Scan for the cell matching the given text and deliver its (x, y) coordinate at center. 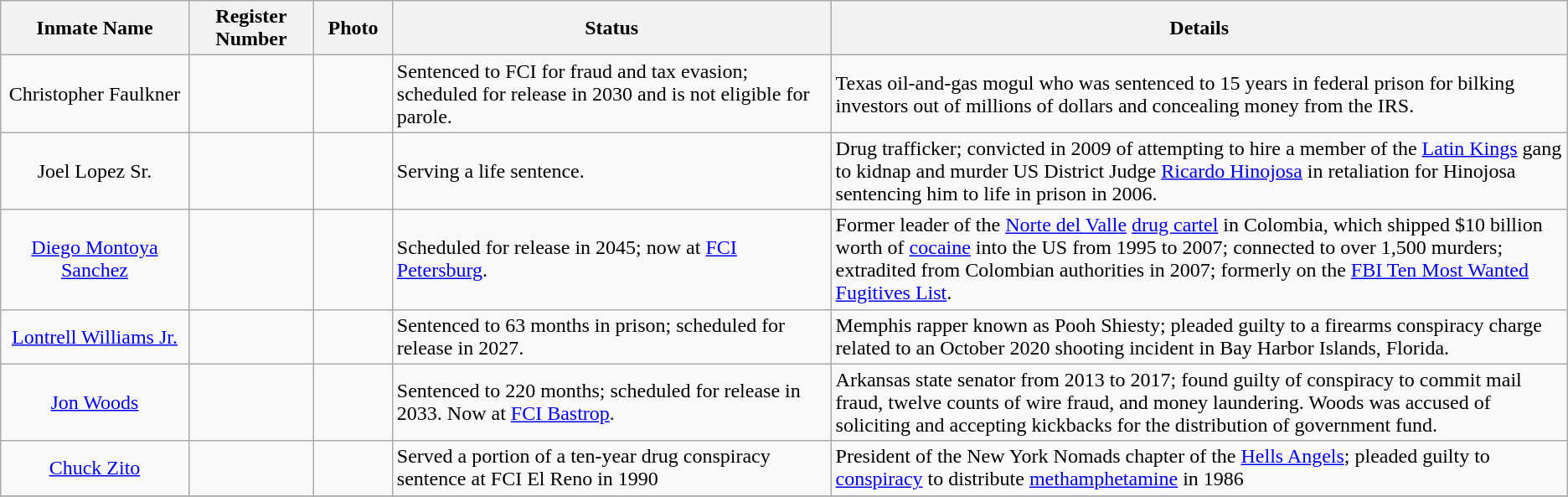
Sentenced to FCI for fraud and tax evasion; scheduled for release in 2030 and is not eligible for parole. (611, 94)
Lontrell Williams Jr. (95, 337)
Christopher Faulkner (95, 94)
Jon Woods (95, 402)
Inmate Name (95, 28)
Chuck Zito (95, 468)
Sentenced to 220 months; scheduled for release in 2033. Now at FCI Bastrop. (611, 402)
President of the New York Nomads chapter of the Hells Angels; pleaded guilty to conspiracy to distribute methamphetamine in 1986 (1199, 468)
Status (611, 28)
Sentenced to 63 months in prison; scheduled for release in 2027. (611, 337)
Joel Lopez Sr. (95, 171)
Scheduled for release in 2045; now at FCI Petersburg. (611, 260)
Served a portion of a ten-year drug conspiracy sentence at FCI El Reno in 1990 (611, 468)
Diego Montoya Sanchez (95, 260)
Serving a life sentence. (611, 171)
Register Number (251, 28)
Photo (353, 28)
Details (1199, 28)
